Capture the cell that displays the provided text and extract its (x, y) central coordinate. 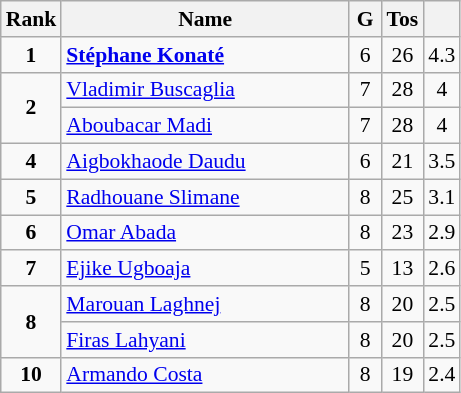
1 (32, 55)
Stéphane Konaté (205, 55)
2 (32, 108)
19 (403, 375)
26 (403, 55)
2.4 (442, 375)
10 (32, 375)
G (366, 19)
Name (205, 19)
2.9 (442, 233)
23 (403, 233)
3.5 (442, 162)
Tos (403, 19)
13 (403, 269)
2.6 (442, 269)
Armando Costa (205, 375)
3.1 (442, 197)
25 (403, 197)
21 (403, 162)
Rank (32, 19)
Aboubacar Madi (205, 126)
Aigbokhaode Daudu (205, 162)
Vladimir Buscaglia (205, 90)
4.3 (442, 55)
Omar Abada (205, 233)
Marouan Laghnej (205, 304)
Radhouane Slimane (205, 197)
Firas Lahyani (205, 340)
Ejike Ugboaja (205, 269)
